Capture the cell that displays the provided text and extract its (x, y) central coordinate. 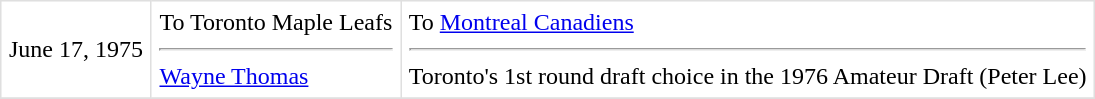
To Montreal Canadiens Toronto's 1st round draft choice in the 1976 Amateur Draft (Peter Lee) (748, 50)
To Toronto Maple Leafs Wayne Thomas (276, 50)
June 17, 1975 (76, 50)
